Detect which cell encompasses the target text, then output its (X, Y) center coordinate. 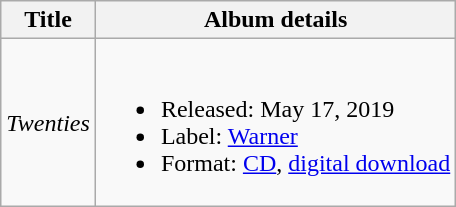
Title (48, 20)
Twenties (48, 122)
Released: May 17, 2019Label: WarnerFormat: CD, digital download (275, 122)
Album details (275, 20)
